Return the (x, y) coordinate for the center point of the cell that contains the specified text.  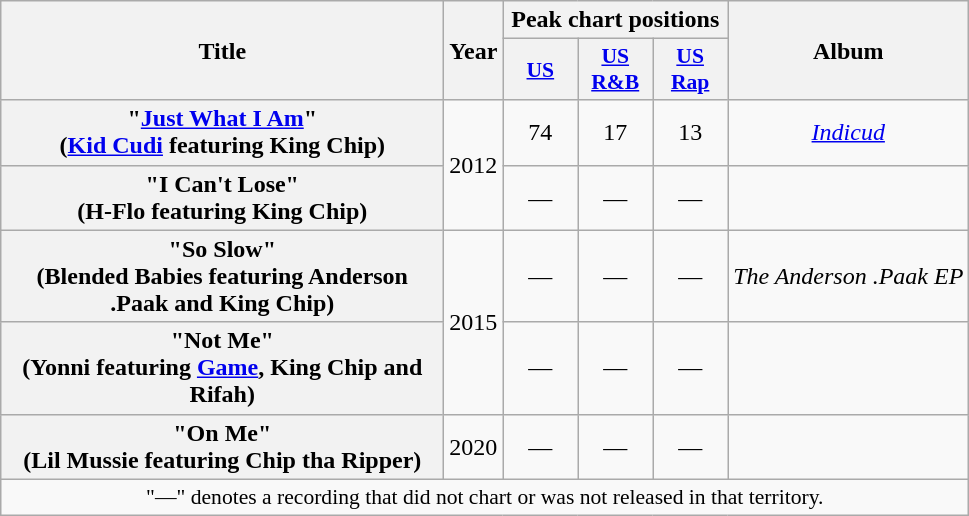
Peak chart positions (616, 20)
Year (474, 50)
"Just What I Am"(Kid Cudi featuring King Chip) (222, 132)
Indicud (848, 132)
17 (616, 132)
The Anderson .Paak EP (848, 276)
"—" denotes a recording that did not chart or was not released in that territory. (485, 497)
US (540, 70)
"So Slow"(Blended Babies featuring Anderson .Paak and King Chip) (222, 276)
Album (848, 50)
USR&B (616, 70)
2015 (474, 322)
"On Me"(Lil Mussie featuring Chip tha Ripper) (222, 446)
USRap (690, 70)
"I Can't Lose"(H-Flo featuring King Chip) (222, 198)
13 (690, 132)
Title (222, 50)
"Not Me"(Yonni featuring Game, King Chip and Rifah) (222, 368)
74 (540, 132)
2012 (474, 165)
2020 (474, 446)
